Return the (x, y) coordinate for the center point of the cell that contains the specified text.  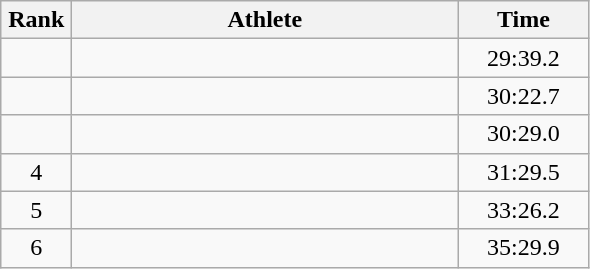
31:29.5 (524, 172)
Time (524, 20)
5 (36, 210)
30:29.0 (524, 134)
35:29.9 (524, 248)
4 (36, 172)
Rank (36, 20)
Athlete (265, 20)
30:22.7 (524, 96)
6 (36, 248)
29:39.2 (524, 58)
33:26.2 (524, 210)
